Locate the cell with the specified text and output its [x, y] center coordinate. 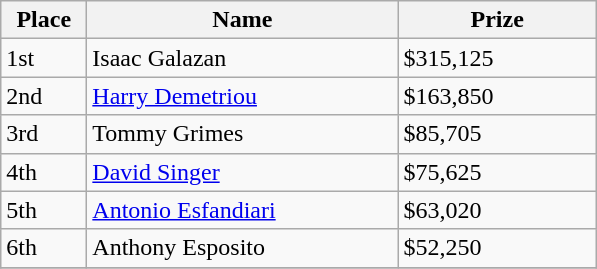
1st [44, 58]
Antonio Esfandiari [242, 210]
Name [242, 20]
Harry Demetriou [242, 96]
David Singer [242, 172]
Place [44, 20]
$315,125 [498, 58]
$63,020 [498, 210]
Tommy Grimes [242, 134]
Anthony Esposito [242, 248]
4th [44, 172]
3rd [44, 134]
Isaac Galazan [242, 58]
2nd [44, 96]
6th [44, 248]
$85,705 [498, 134]
$52,250 [498, 248]
Prize [498, 20]
$75,625 [498, 172]
5th [44, 210]
$163,850 [498, 96]
